Extract the [X, Y] coordinate from the center of the cell holding the provided text.  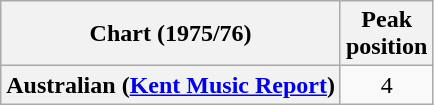
Australian (Kent Music Report) [171, 85]
Chart (1975/76) [171, 34]
4 [386, 85]
Peakposition [386, 34]
